Locate the cell with the specified text and output its (X, Y) center coordinate. 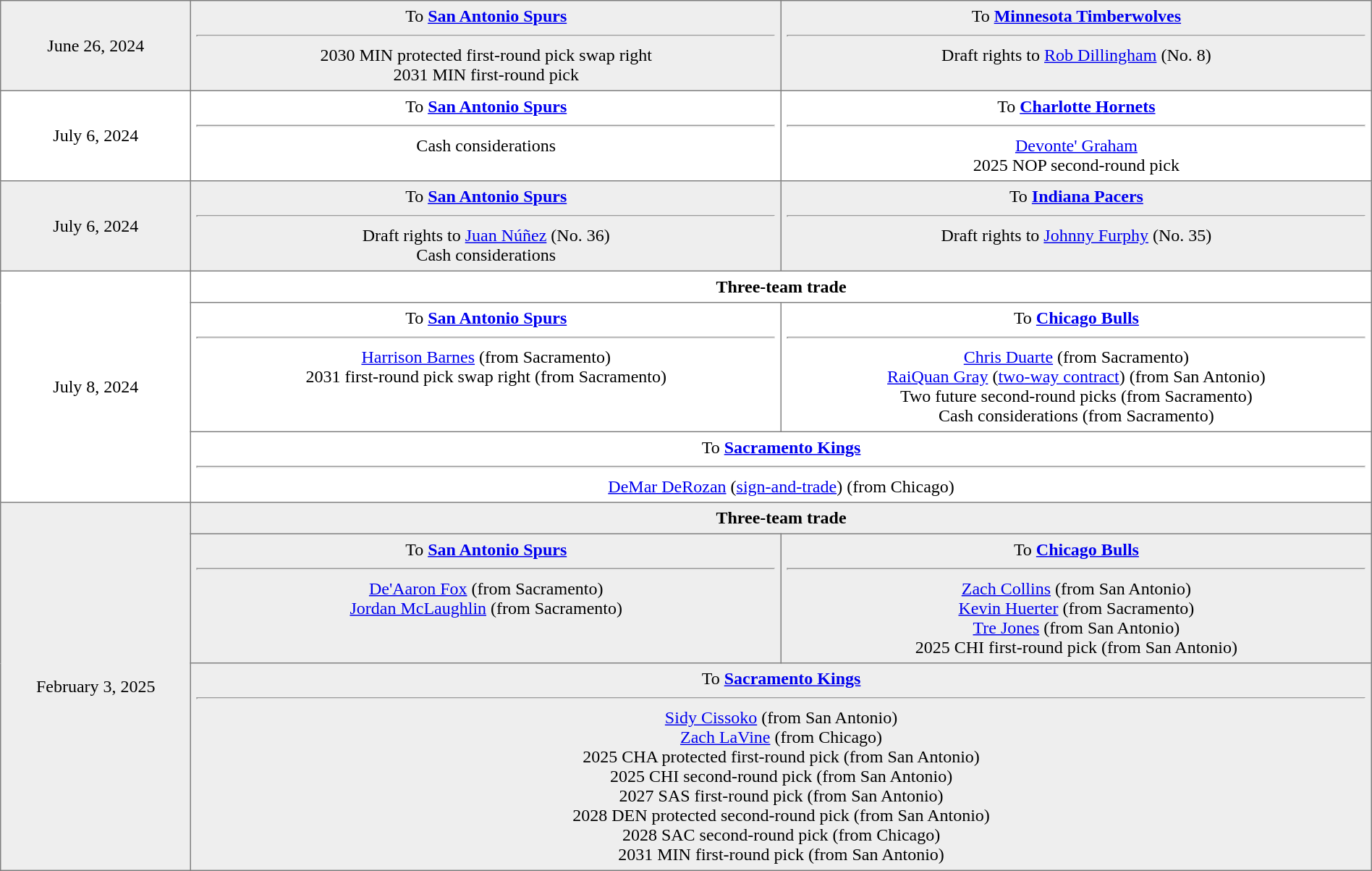
February 3, 2025 (96, 686)
To San Antonio SpursHarrison Barnes (from Sacramento)2031 first-round pick swap right (from Sacramento) (486, 367)
June 26, 2024 (96, 46)
To Minnesota TimberwolvesDraft rights to Rob Dillingham (No. 8) (1077, 46)
To Sacramento KingsDeMar DeRozan (sign-and-trade) (from Chicago) (782, 467)
To San Antonio SpursDe'Aaron Fox (from Sacramento)Jordan McLaughlin (from Sacramento) (486, 598)
July 8, 2024 (96, 387)
To San Antonio SpursDraft rights to Juan Núñez (No. 36)Cash considerations (486, 226)
To Charlotte HornetsDevonte' Graham2025 NOP second-round pick (1077, 135)
To San Antonio SpursCash considerations (486, 135)
To Indiana PacersDraft rights to Johnny Furphy (No. 35) (1077, 226)
To San Antonio Spurs2030 MIN protected first-round pick swap right2031 MIN first-round pick (486, 46)
